For the text-containing cell, return its midpoint in [x, y] coordinate format. 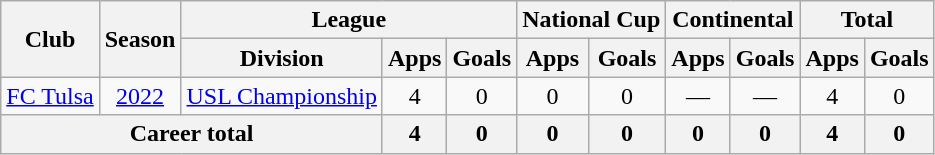
Continental [733, 20]
USL Championship [282, 96]
Career total [192, 134]
Total [867, 20]
Season [140, 39]
Division [282, 58]
National Cup [592, 20]
Club [50, 39]
League [349, 20]
2022 [140, 96]
FC Tulsa [50, 96]
